Provide the (x, y) coordinate of the cell's center where the given text is located.  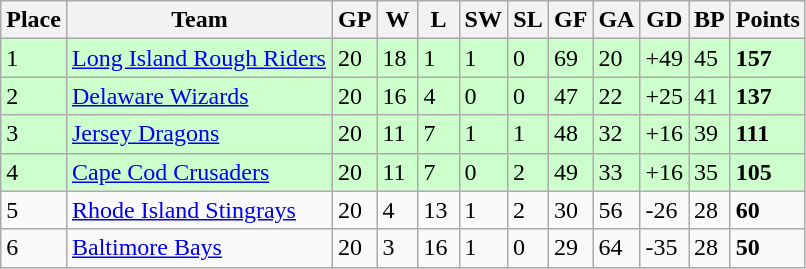
5 (34, 210)
35 (710, 172)
Baltimore Bays (199, 248)
60 (768, 210)
Place (34, 20)
111 (768, 134)
GF (571, 20)
41 (710, 96)
105 (768, 172)
45 (710, 58)
-35 (664, 248)
18 (398, 58)
Delaware Wizards (199, 96)
48 (571, 134)
29 (571, 248)
50 (768, 248)
+25 (664, 96)
39 (710, 134)
64 (616, 248)
GD (664, 20)
6 (34, 248)
157 (768, 58)
SL (528, 20)
W (398, 20)
69 (571, 58)
30 (571, 210)
33 (616, 172)
+49 (664, 58)
137 (768, 96)
Cape Cod Crusaders (199, 172)
GA (616, 20)
56 (616, 210)
Team (199, 20)
Rhode Island Stingrays (199, 210)
Long Island Rough Riders (199, 58)
SW (483, 20)
47 (571, 96)
49 (571, 172)
22 (616, 96)
-26 (664, 210)
32 (616, 134)
L (438, 20)
GP (355, 20)
Points (768, 20)
13 (438, 210)
BP (710, 20)
Jersey Dragons (199, 134)
